From the cell containing the given text, extract its center point as [x, y] coordinate. 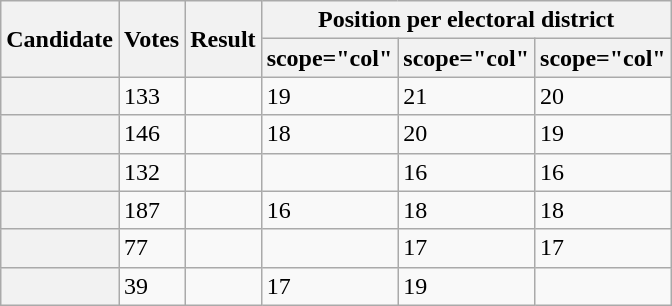
133 [151, 96]
77 [151, 248]
Position per electoral district [466, 20]
Result [223, 39]
39 [151, 286]
132 [151, 172]
Candidate [60, 39]
Votes [151, 39]
146 [151, 134]
21 [466, 96]
187 [151, 210]
